Return the (x, y) coordinate for the center point of the cell that contains the specified text.  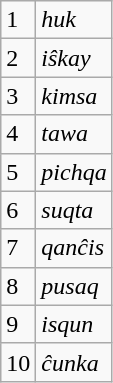
isqun (74, 324)
5 (18, 172)
suqta (74, 210)
4 (18, 134)
ĉunka (74, 362)
kimsa (74, 96)
7 (18, 248)
huk (74, 20)
1 (18, 20)
pusaq (74, 286)
10 (18, 362)
2 (18, 58)
tawa (74, 134)
9 (18, 324)
3 (18, 96)
6 (18, 210)
8 (18, 286)
qanĉis (74, 248)
iŝkay (74, 58)
pichqa (74, 172)
